Extract the (x, y) coordinate from the center of the cell holding the provided text.  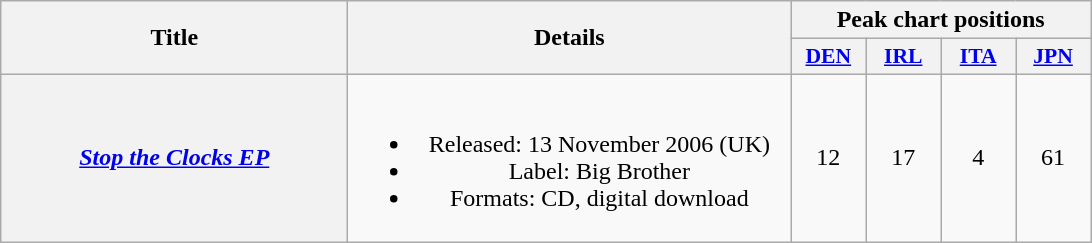
Title (174, 38)
ITA (978, 57)
61 (1054, 158)
4 (978, 158)
12 (828, 158)
IRL (904, 57)
JPN (1054, 57)
17 (904, 158)
Released: 13 November 2006 (UK)Label: Big BrotherFormats: CD, digital download (570, 158)
Stop the Clocks EP (174, 158)
Details (570, 38)
DEN (828, 57)
Peak chart positions (941, 20)
